From the cell containing the given text, extract its center point as [X, Y] coordinate. 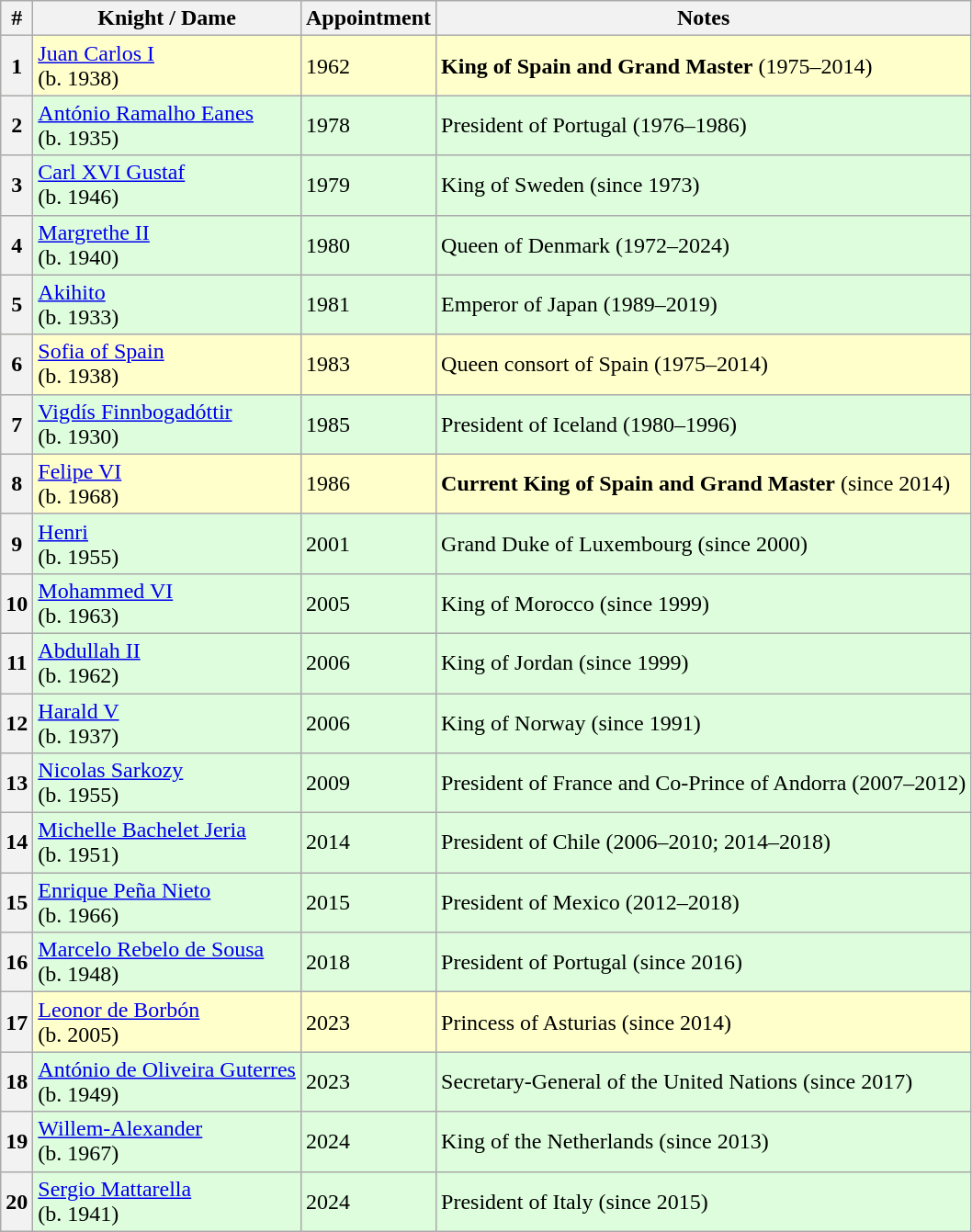
1985 [367, 424]
Princess of Asturias (since 2014) [704, 1022]
President of France and Co-Prince of Andorra (2007–2012) [704, 783]
1981 [367, 305]
2015 [367, 902]
2005 [367, 603]
Queen consort of Spain (1975–2014) [704, 364]
4 [17, 244]
António Ramalho Eanes(b. 1935) [167, 125]
14 [17, 843]
Enrique Peña Nieto(b. 1966) [167, 902]
President of Chile (2006–2010; 2014–2018) [704, 843]
18 [17, 1082]
2014 [367, 843]
7 [17, 424]
2018 [367, 963]
5 [17, 305]
20 [17, 1202]
1980 [367, 244]
President of Portugal (1976–1986) [704, 125]
Current King of Spain and Grand Master (since 2014) [704, 483]
King of Jordan (since 1999) [704, 663]
1983 [367, 364]
Harald V(b. 1937) [167, 722]
1979 [367, 186]
Appointment [367, 18]
King of Spain and Grand Master (1975–2014) [704, 66]
Secretary-General of the United Nations (since 2017) [704, 1082]
Mohammed VI(b. 1963) [167, 603]
11 [17, 663]
Margrethe II(b. 1940) [167, 244]
Willem-Alexander(b. 1967) [167, 1141]
Carl XVI Gustaf(b. 1946) [167, 186]
Sergio Mattarella(b. 1941) [167, 1202]
Notes [704, 18]
1962 [367, 66]
Abdullah II(b. 1962) [167, 663]
2 [17, 125]
10 [17, 603]
President of Italy (since 2015) [704, 1202]
Nicolas Sarkozy(b. 1955) [167, 783]
2009 [367, 783]
King of Norway (since 1991) [704, 722]
Grand Duke of Luxembourg (since 2000) [704, 544]
# [17, 18]
Vigdís Finnbogadóttir(b. 1930) [167, 424]
12 [17, 722]
9 [17, 544]
3 [17, 186]
King of the Netherlands (since 2013) [704, 1141]
17 [17, 1022]
13 [17, 783]
15 [17, 902]
Henri(b. 1955) [167, 544]
Leonor de Borbón(b. 2005) [167, 1022]
President of Portugal (since 2016) [704, 963]
King of Morocco (since 1999) [704, 603]
President of Iceland (1980–1996) [704, 424]
Queen of Denmark (1972–2024) [704, 244]
Knight / Dame [167, 18]
1 [17, 66]
6 [17, 364]
Sofia of Spain(b. 1938) [167, 364]
Marcelo Rebelo de Sousa(b. 1948) [167, 963]
President of Mexico (2012–2018) [704, 902]
8 [17, 483]
Emperor of Japan (1989–2019) [704, 305]
Felipe VI(b. 1968) [167, 483]
1978 [367, 125]
1986 [367, 483]
Michelle Bachelet Jeria(b. 1951) [167, 843]
2001 [367, 544]
19 [17, 1141]
King of Sweden (since 1973) [704, 186]
Juan Carlos I(b. 1938) [167, 66]
16 [17, 963]
António de Oliveira Guterres(b. 1949) [167, 1082]
Akihito(b. 1933) [167, 305]
